Return the (x, y) coordinate for the center point of the cell that contains the specified text.  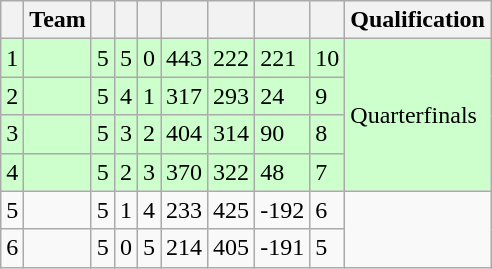
-192 (282, 210)
Qualification (418, 20)
222 (232, 58)
48 (282, 172)
221 (282, 58)
314 (232, 134)
404 (184, 134)
293 (232, 96)
Team (58, 20)
322 (232, 172)
Quarterfinals (418, 115)
9 (328, 96)
90 (282, 134)
405 (232, 248)
214 (184, 248)
233 (184, 210)
425 (232, 210)
-191 (282, 248)
10 (328, 58)
317 (184, 96)
24 (282, 96)
370 (184, 172)
8 (328, 134)
443 (184, 58)
7 (328, 172)
